Output the (x, y) coordinate of the center of the cell containing the given text.  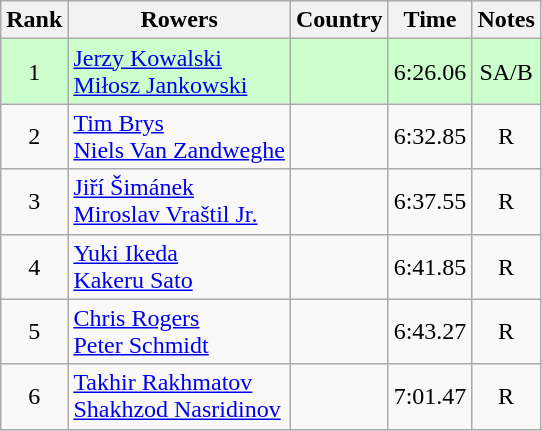
Tim BrysNiels Van Zandweghe (180, 136)
6:32.85 (430, 136)
Country (339, 20)
Yuki IkedaKakeru Sato (180, 266)
Chris RogersPeter Schmidt (180, 332)
Jiří ŠimánekMiroslav Vraštil Jr. (180, 202)
2 (34, 136)
Rowers (180, 20)
3 (34, 202)
Takhir RakhmatovShakhzod Nasridinov (180, 396)
SA/B (506, 72)
Rank (34, 20)
1 (34, 72)
6:37.55 (430, 202)
Time (430, 20)
4 (34, 266)
6:43.27 (430, 332)
Jerzy KowalskiMiłosz Jankowski (180, 72)
Notes (506, 20)
5 (34, 332)
6 (34, 396)
6:41.85 (430, 266)
6:26.06 (430, 72)
7:01.47 (430, 396)
